Locate the cell with the specified text and output its (X, Y) center coordinate. 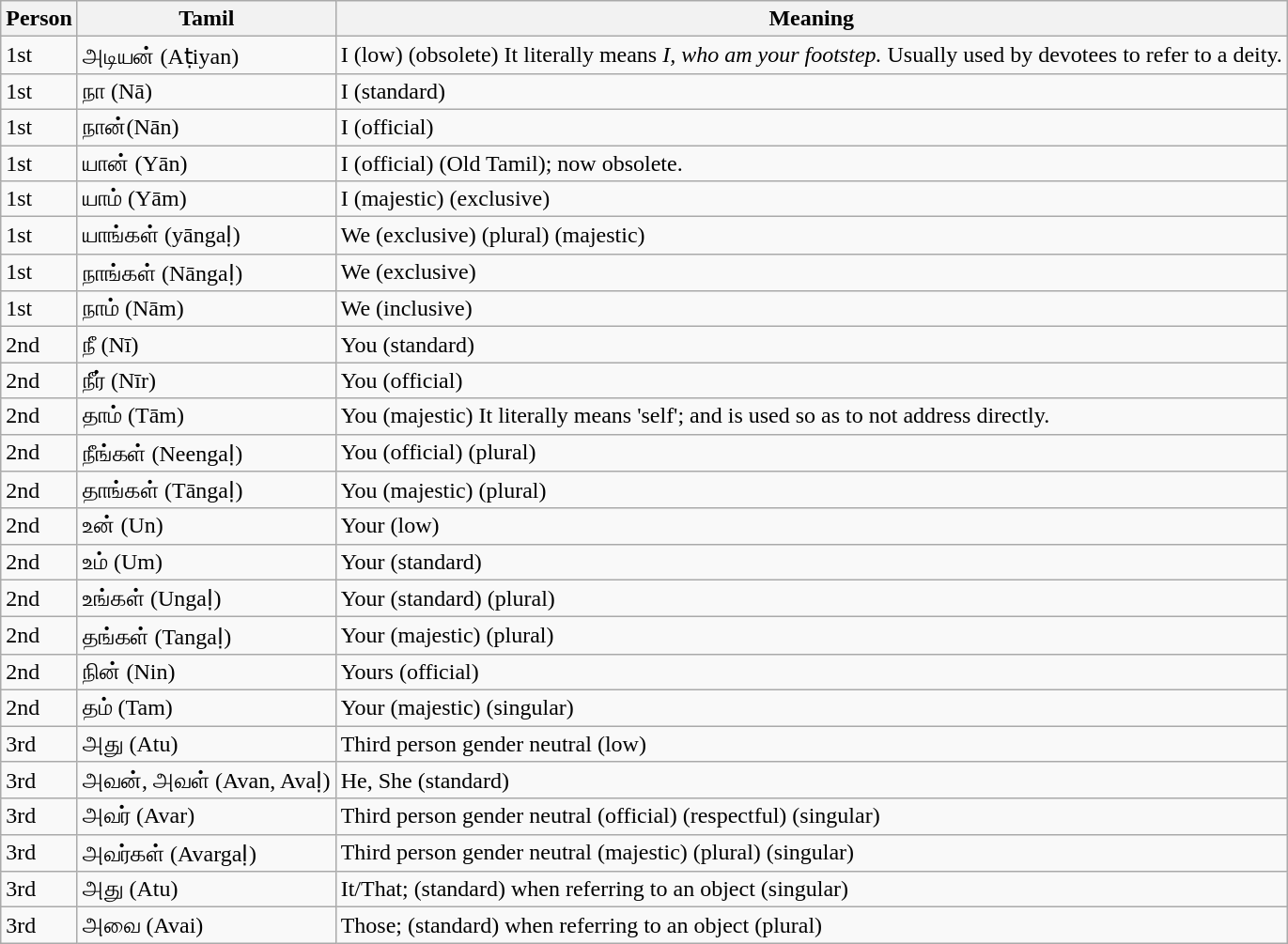
Meaning (812, 19)
யாங்கள் (yāngaḷ) (207, 236)
உங்கள் (Ungaḷ) (207, 598)
அவை (Avai) (207, 925)
I (majestic) (exclusive) (812, 199)
Your (standard) (812, 562)
Your (majestic) (plural) (812, 636)
தாங்கள் (Tāngaḷ) (207, 490)
நின் (Nin) (207, 672)
நாம் (Nām) (207, 309)
You (official) (plural) (812, 453)
அவர் (Avar) (207, 816)
Tamil (207, 19)
It/That; (standard) when referring to an object (singular) (812, 890)
I (official) (Old Tamil); now obsolete. (812, 162)
அடியன் (Aṭiyan) (207, 55)
நீர் (Nīr) (207, 380)
Those; (standard) when referring to an object (plural) (812, 925)
யான் (Yān) (207, 162)
உன் (Un) (207, 526)
You (majestic) (plural) (812, 490)
நீங்கள் (Neengaḷ) (207, 453)
தாம் (Tām) (207, 416)
He, She (standard) (812, 781)
Third person gender neutral (majestic) (plural) (singular) (812, 853)
அவன், அவள் (Avan, Avaḷ) (207, 781)
You (official) (812, 380)
I (low) (obsolete) It literally means I, who am your footstep. Usually used by devotees to refer to a deity. (812, 55)
Person (39, 19)
We (inclusive) (812, 309)
We (exclusive) (812, 272)
You (standard) (812, 345)
அவர்கள் (Avargaḷ) (207, 853)
Your (majestic) (singular) (812, 707)
Your (low) (812, 526)
நாங்கள் (Nāngaḷ) (207, 272)
I (official) (812, 127)
யாம் (Yām) (207, 199)
நா (Nā) (207, 91)
நீ (Nī) (207, 345)
Yours (official) (812, 672)
உம் (Um) (207, 562)
தம் (Tam) (207, 707)
Third person gender neutral (official) (respectful) (singular) (812, 816)
நான்(Nān) (207, 127)
தங்கள் (Tangaḷ) (207, 636)
Your (standard) (plural) (812, 598)
I (standard) (812, 91)
We (exclusive) (plural) (majestic) (812, 236)
You (majestic) It literally means 'self'; and is used so as to not address directly. (812, 416)
Third person gender neutral (low) (812, 743)
